Scan for the cell matching the given text and deliver its [X, Y] coordinate at center. 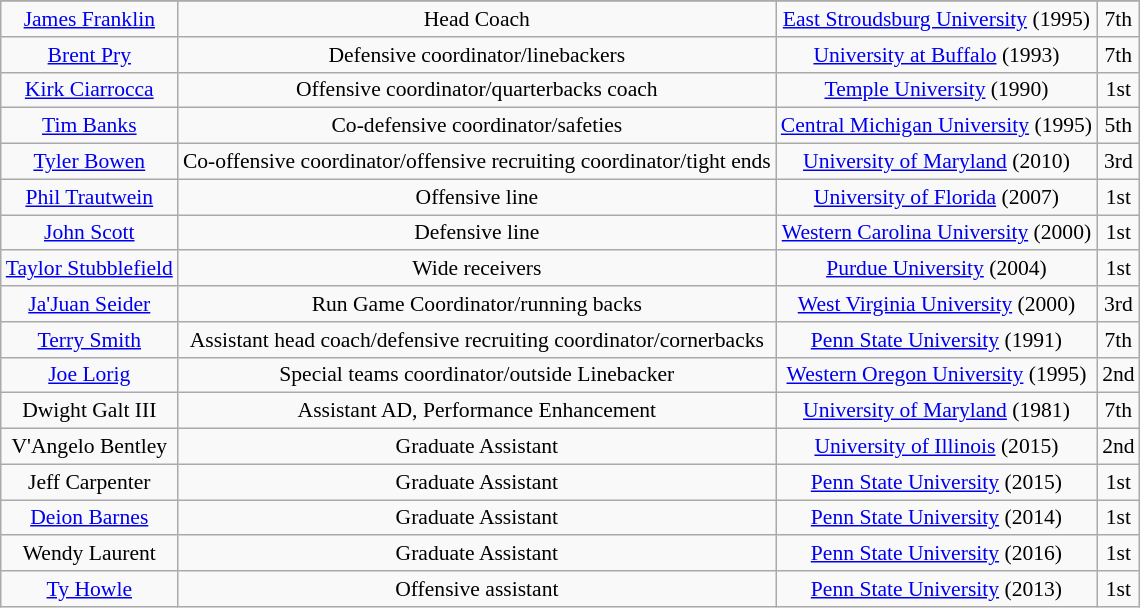
Tyler Bowen [90, 162]
V'Angelo Bentley [90, 447]
Assistant head coach/defensive recruiting coordinator/cornerbacks [477, 340]
West Virginia University (2000) [936, 304]
Taylor Stubblefield [90, 269]
University of Florida (2007) [936, 197]
Terry Smith [90, 340]
Run Game Coordinator/running backs [477, 304]
Penn State University (2016) [936, 554]
Kirk Ciarrocca [90, 90]
University of Maryland (1981) [936, 411]
Ja'Juan Seider [90, 304]
Deion Barnes [90, 518]
University of Illinois (2015) [936, 447]
James Franklin [90, 19]
Joe Lorig [90, 375]
Offensive assistant [477, 589]
Brent Pry [90, 55]
Purdue University (2004) [936, 269]
Central Michigan University (1995) [936, 126]
Dwight Galt III [90, 411]
John Scott [90, 233]
Wendy Laurent [90, 554]
Temple University (1990) [936, 90]
Wide receivers [477, 269]
Penn State University (2014) [936, 518]
Tim Banks [90, 126]
Assistant AD, Performance Enhancement [477, 411]
University at Buffalo (1993) [936, 55]
University of Maryland (2010) [936, 162]
Phil Trautwein [90, 197]
Defensive line [477, 233]
Jeff Carpenter [90, 482]
Offensive line [477, 197]
Co-defensive coordinator/safeties [477, 126]
Offensive coordinator/quarterbacks coach [477, 90]
Western Carolina University (2000) [936, 233]
5th [1118, 126]
Western Oregon University (1995) [936, 375]
Defensive coordinator/linebackers [477, 55]
Ty Howle [90, 589]
Penn State University (2013) [936, 589]
Special teams coordinator/outside Linebacker [477, 375]
Co-offensive coordinator/offensive recruiting coordinator/tight ends [477, 162]
Head Coach [477, 19]
East Stroudsburg University (1995) [936, 19]
Penn State University (2015) [936, 482]
Penn State University (1991) [936, 340]
